Identify which cell holds the provided text, then report its (X, Y) central coordinate. 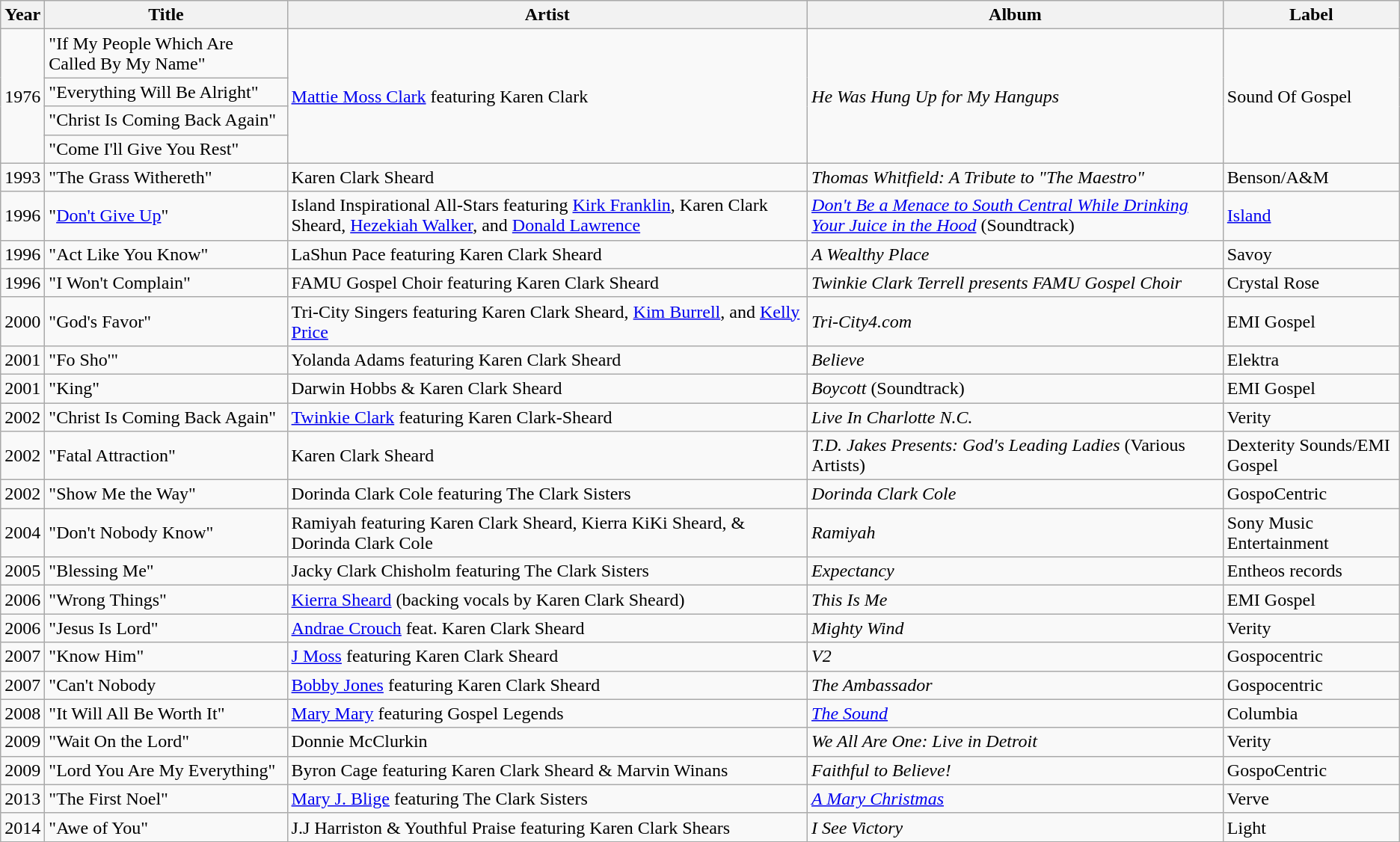
"Lord You Are My Everything" (166, 770)
"Wrong Things" (166, 600)
We All Are One: Live in Detroit (1016, 742)
Boycott (Soundtrack) (1016, 388)
T.D. Jakes Presents: God's Leading Ladies (Various Artists) (1016, 456)
Dorinda Clark Cole featuring The Clark Sisters (547, 494)
"Show Me the Way" (166, 494)
2004 (22, 532)
Tri-City4.com (1016, 322)
Mary Mary featuring Gospel Legends (547, 713)
"Come I'll Give You Rest" (166, 149)
2013 (22, 799)
Don't Be a Menace to South Central While Drinking Your Juice in the Hood (Soundtrack) (1016, 215)
Savoy (1311, 254)
Crystal Rose (1311, 283)
Donnie McClurkin (547, 742)
Expectancy (1016, 571)
"The First Noel" (166, 799)
Twinkie Clark featuring Karen Clark-Sheard (547, 417)
Byron Cage featuring Karen Clark Sheard & Marvin Winans (547, 770)
He Was Hung Up for My Hangups (1016, 96)
"Blessing Me" (166, 571)
Tri-City Singers featuring Karen Clark Sheard, Kim Burrell, and Kelly Price (547, 322)
"Awe of You" (166, 827)
Sound Of Gospel (1311, 96)
This Is Me (1016, 600)
Andrae Crouch feat. Karen Clark Sheard (547, 628)
"King" (166, 388)
Album (1016, 15)
"Don't Nobody Know" (166, 532)
Yolanda Adams featuring Karen Clark Sheard (547, 360)
2000 (22, 322)
Believe (1016, 360)
2014 (22, 827)
Faithful to Believe! (1016, 770)
Entheos records (1311, 571)
FAMU Gospel Choir featuring Karen Clark Sheard (547, 283)
Ramiyah featuring Karen Clark Sheard, Kierra KiKi Sheard, & Dorinda Clark Cole (547, 532)
Island (1311, 215)
"The Grass Withereth" (166, 177)
Columbia (1311, 713)
Artist (547, 15)
"Can't Nobody (166, 685)
The Ambassador (1016, 685)
Dexterity Sounds/EMI Gospel (1311, 456)
"Know Him" (166, 657)
"Jesus Is Lord" (166, 628)
Jacky Clark Chisholm featuring The Clark Sisters (547, 571)
"Fatal Attraction" (166, 456)
Light (1311, 827)
Ramiyah (1016, 532)
Sony Music Entertainment (1311, 532)
Live In Charlotte N.C. (1016, 417)
"If My People Which Are Called By My Name" (166, 54)
Verve (1311, 799)
A Mary Christmas (1016, 799)
Mattie Moss Clark featuring Karen Clark (547, 96)
Darwin Hobbs & Karen Clark Sheard (547, 388)
A Wealthy Place (1016, 254)
Mary J. Blige featuring The Clark Sisters (547, 799)
Year (22, 15)
Bobby Jones featuring Karen Clark Sheard (547, 685)
"Act Like You Know" (166, 254)
LaShun Pace featuring Karen Clark Sheard (547, 254)
"Wait On the Lord" (166, 742)
"Don't Give Up" (166, 215)
"It Will All Be Worth It" (166, 713)
J Moss featuring Karen Clark Sheard (547, 657)
V2 (1016, 657)
Elektra (1311, 360)
J.J Harriston & Youthful Praise featuring Karen Clark Shears (547, 827)
Kierra Sheard (backing vocals by Karen Clark Sheard) (547, 600)
"Fo Sho'" (166, 360)
Island Inspirational All-Stars featuring Kirk Franklin, Karen Clark Sheard, Hezekiah Walker, and Donald Lawrence (547, 215)
2008 (22, 713)
"Everything Will Be Alright" (166, 92)
Benson/A&M (1311, 177)
2005 (22, 571)
"I Won't Complain" (166, 283)
The Sound (1016, 713)
Twinkie Clark Terrell presents FAMU Gospel Choir (1016, 283)
1993 (22, 177)
"God's Favor" (166, 322)
I See Victory (1016, 827)
Title (166, 15)
Thomas Whitfield: A Tribute to "The Maestro" (1016, 177)
Mighty Wind (1016, 628)
Dorinda Clark Cole (1016, 494)
Label (1311, 15)
1976 (22, 96)
